Provide the [x, y] coordinate of the cell's center where the given text is located.  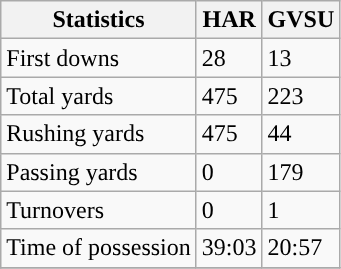
13 [301, 58]
44 [301, 134]
179 [301, 172]
223 [301, 96]
Statistics [99, 20]
GVSU [301, 20]
39:03 [229, 248]
28 [229, 58]
Total yards [99, 96]
1 [301, 210]
Rushing yards [99, 134]
HAR [229, 20]
First downs [99, 58]
Passing yards [99, 172]
20:57 [301, 248]
Turnovers [99, 210]
Time of possession [99, 248]
